Capture the cell that displays the provided text and extract its (x, y) central coordinate. 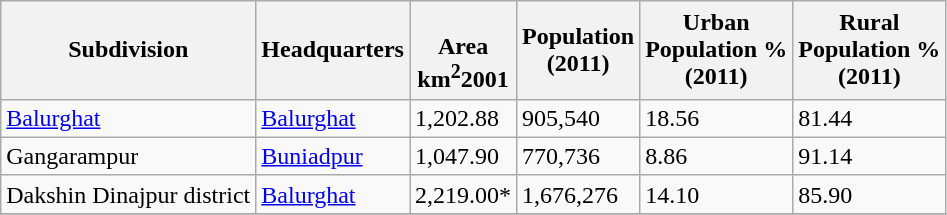
81.44 (870, 118)
85.90 (870, 194)
Gangarampur (128, 156)
Headquarters (333, 50)
Areakm22001 (464, 50)
Rural Population % (2011) (870, 50)
Population(2011) (578, 50)
Subdivision (128, 50)
770,736 (578, 156)
14.10 (716, 194)
8.86 (716, 156)
2,219.00* (464, 194)
UrbanPopulation %(2011) (716, 50)
18.56 (716, 118)
Dakshin Dinajpur district (128, 194)
1,202.88 (464, 118)
91.14 (870, 156)
1,047.90 (464, 156)
905,540 (578, 118)
Buniadpur (333, 156)
1,676,276 (578, 194)
